For the text-containing cell, return its midpoint in [X, Y] coordinate format. 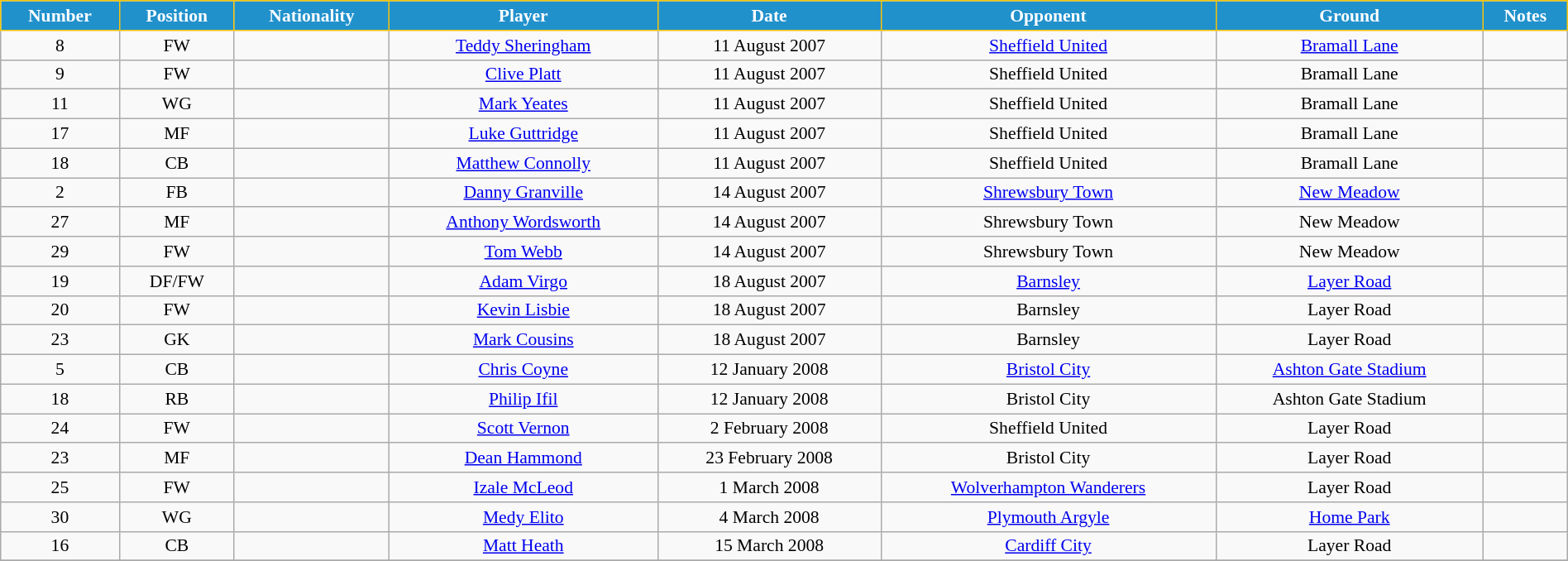
Number [60, 16]
GK [177, 340]
Philip Ifil [523, 399]
Anthony Wordsworth [523, 223]
RB [177, 399]
8 [60, 46]
23 February 2008 [769, 458]
Tom Webb [523, 252]
2 February 2008 [769, 429]
Player [523, 16]
Opponent [1049, 16]
Date [769, 16]
4 March 2008 [769, 517]
9 [60, 74]
Adam Virgo [523, 281]
Chris Coyne [523, 370]
Matt Heath [523, 546]
Danny Granville [523, 193]
Dean Hammond [523, 458]
11 [60, 104]
Ground [1350, 16]
20 [60, 310]
30 [60, 517]
Position [177, 16]
Mark Yeates [523, 104]
Clive Platt [523, 74]
17 [60, 134]
DF/FW [177, 281]
25 [60, 487]
16 [60, 546]
29 [60, 252]
Matthew Connolly [523, 163]
Luke Guttridge [523, 134]
Home Park [1350, 517]
Scott Vernon [523, 429]
Cardiff City [1049, 546]
27 [60, 223]
5 [60, 370]
FB [177, 193]
15 March 2008 [769, 546]
2 [60, 193]
Mark Cousins [523, 340]
Plymouth Argyle [1049, 517]
Kevin Lisbie [523, 310]
1 March 2008 [769, 487]
Wolverhampton Wanderers [1049, 487]
Notes [1525, 16]
Medy Elito [523, 517]
Izale McLeod [523, 487]
Nationality [311, 16]
24 [60, 429]
Teddy Sheringham [523, 46]
19 [60, 281]
